Output the [X, Y] coordinate of the center of the cell containing the given text.  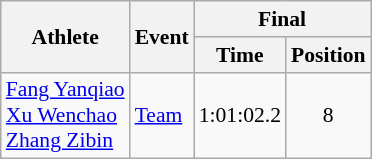
Time [240, 55]
Position [328, 55]
Athlete [66, 36]
Event [162, 36]
Fang YanqiaoXu WenchaoZhang Zibin [66, 116]
Final [282, 19]
1:01:02.2 [240, 116]
Team [162, 116]
8 [328, 116]
